For the text-containing cell, return its midpoint in [x, y] coordinate format. 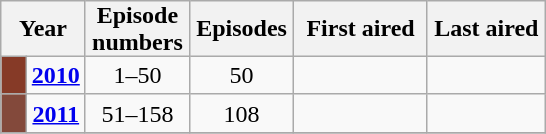
108 [241, 113]
First aired [361, 29]
1–50 [137, 75]
50 [241, 75]
2011 [56, 113]
Episodes [241, 29]
Year [44, 29]
Last aired [486, 29]
51–158 [137, 113]
2010 [56, 75]
Episodenumbers [137, 29]
